Determine the [x, y] coordinate at the center of the cell enclosing the given text.  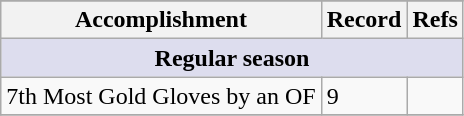
Refs [435, 20]
9 [364, 96]
Regular season [232, 58]
Record [364, 20]
Accomplishment [161, 20]
7th Most Gold Gloves by an OF [161, 96]
